Extract the (X, Y) coordinate from the center of the cell holding the provided text.  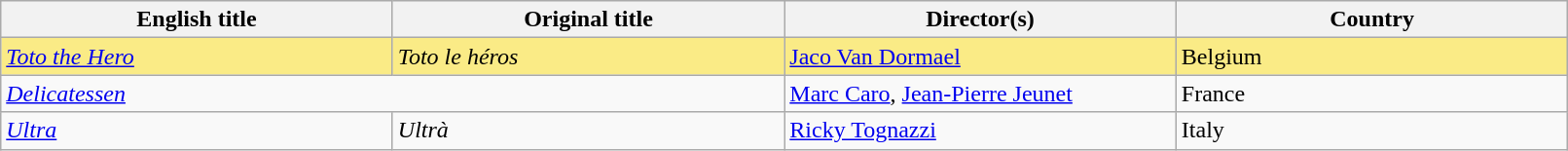
Director(s) (981, 19)
Ricky Tognazzi (981, 131)
Jaco Van Dormael (981, 57)
Original title (588, 19)
Country (1372, 19)
Belgium (1372, 57)
Ultra (197, 131)
Marc Caro, Jean-Pierre Jeunet (981, 94)
France (1372, 94)
Ultrà (588, 131)
Toto the Hero (197, 57)
Toto le héros (588, 57)
Italy (1372, 131)
Delicatessen (393, 94)
English title (197, 19)
